Locate the cell with the specified text and output its (x, y) center coordinate. 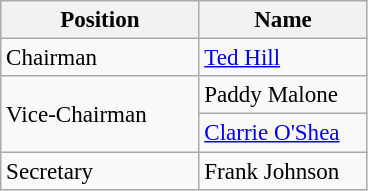
Position (100, 20)
Ted Hill (283, 58)
Secretary (100, 171)
Frank Johnson (283, 171)
Chairman (100, 58)
Paddy Malone (283, 95)
Name (283, 20)
Clarrie O'Shea (283, 133)
Vice-Chairman (100, 114)
